Extract the (x, y) coordinate from the center of the cell holding the provided text.  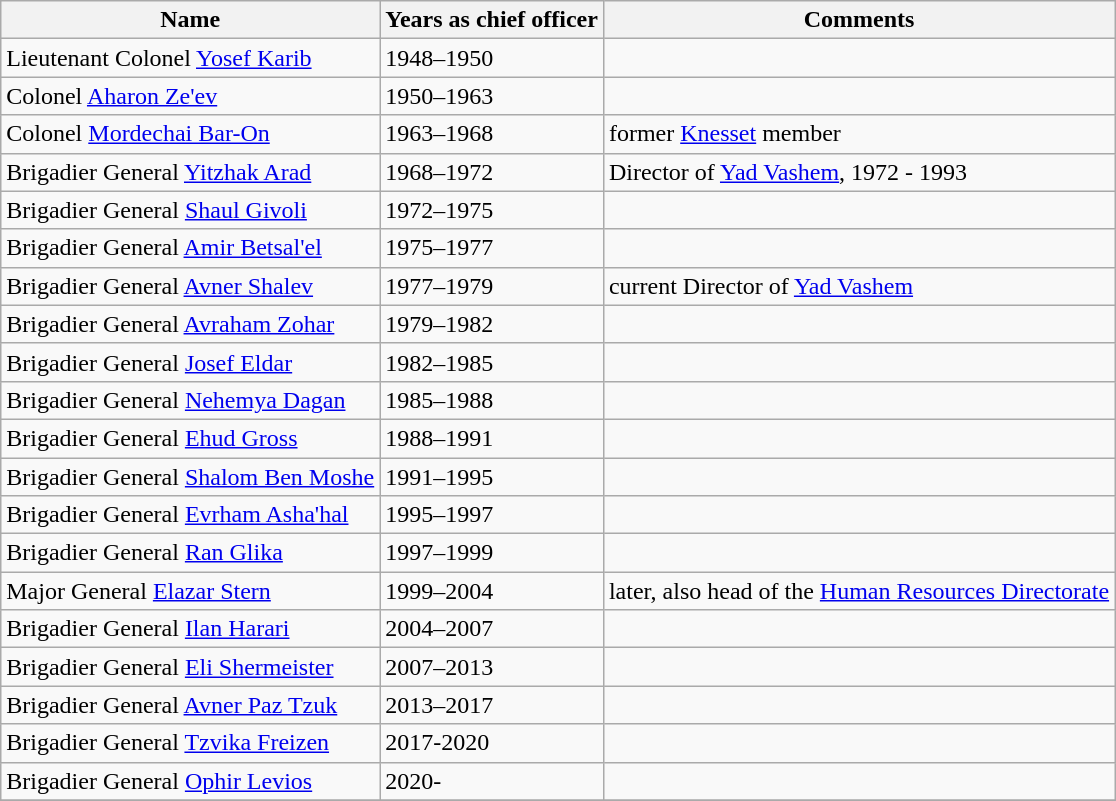
1950–1963 (492, 96)
Colonel Mordechai Bar-On (190, 134)
Brigadier General Amir Betsal'el (190, 248)
1999–2004 (492, 591)
Brigadier General Eli Shermeister (190, 667)
1979–1982 (492, 324)
Major General Elazar Stern (190, 591)
Comments (858, 20)
Brigadier General Ehud Gross (190, 438)
2020- (492, 781)
Colonel Aharon Ze'ev (190, 96)
2007–2013 (492, 667)
1982–1985 (492, 362)
1991–1995 (492, 477)
2013–2017 (492, 705)
Brigadier General Avraham Zohar (190, 324)
Brigadier General Yitzhak Arad (190, 172)
1972–1975 (492, 210)
2017-2020 (492, 743)
1988–1991 (492, 438)
Brigadier General Shalom Ben Moshe (190, 477)
Brigadier General Avner Paz Tzuk (190, 705)
Years as chief officer (492, 20)
1997–1999 (492, 553)
Brigadier General Shaul Givoli (190, 210)
Lieutenant Colonel Yosef Karib (190, 58)
Brigadier General Ophir Levios (190, 781)
Brigadier General Josef Eldar (190, 362)
1995–1997 (492, 515)
2004–2007 (492, 629)
1968–1972 (492, 172)
Brigadier General Nehemya Dagan (190, 400)
former Knesset member (858, 134)
1975–1977 (492, 248)
1985–1988 (492, 400)
Director of Yad Vashem, 1972 - 1993 (858, 172)
Brigadier General Ilan Harari (190, 629)
Brigadier General Avner Shalev (190, 286)
Brigadier General Ran Glika (190, 553)
current Director of Yad Vashem (858, 286)
1977–1979 (492, 286)
1963–1968 (492, 134)
1948–1950 (492, 58)
Brigadier General Tzvika Freizen (190, 743)
Brigadier General Evrham Asha'hal (190, 515)
later, also head of the Human Resources Directorate (858, 591)
Name (190, 20)
